Capture the cell that displays the provided text and extract its (X, Y) central coordinate. 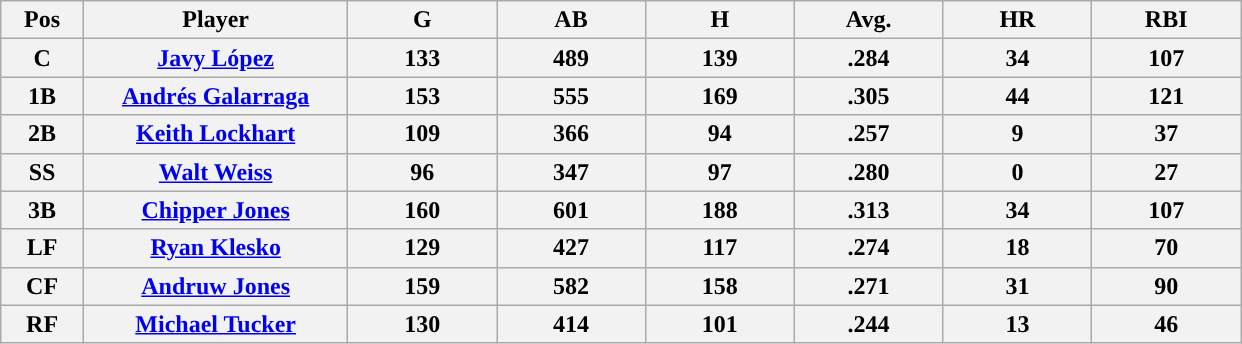
133 (422, 58)
94 (720, 134)
9 (1018, 134)
130 (422, 324)
.313 (868, 210)
46 (1166, 324)
117 (720, 248)
3B (42, 210)
.280 (868, 172)
31 (1018, 286)
366 (572, 134)
13 (1018, 324)
RF (42, 324)
Andruw Jones (215, 286)
.305 (868, 96)
160 (422, 210)
109 (422, 134)
18 (1018, 248)
2B (42, 134)
37 (1166, 134)
27 (1166, 172)
158 (720, 286)
555 (572, 96)
Javy López (215, 58)
Keith Lockhart (215, 134)
489 (572, 58)
427 (572, 248)
.244 (868, 324)
.284 (868, 58)
153 (422, 96)
0 (1018, 172)
96 (422, 172)
H (720, 20)
159 (422, 286)
44 (1018, 96)
1B (42, 96)
.274 (868, 248)
347 (572, 172)
Player (215, 20)
Michael Tucker (215, 324)
RBI (1166, 20)
414 (572, 324)
169 (720, 96)
G (422, 20)
AB (572, 20)
SS (42, 172)
Pos (42, 20)
Avg. (868, 20)
Andrés Galarraga (215, 96)
129 (422, 248)
101 (720, 324)
121 (1166, 96)
LF (42, 248)
70 (1166, 248)
139 (720, 58)
Chipper Jones (215, 210)
CF (42, 286)
HR (1018, 20)
601 (572, 210)
90 (1166, 286)
C (42, 58)
Ryan Klesko (215, 248)
97 (720, 172)
.271 (868, 286)
.257 (868, 134)
188 (720, 210)
Walt Weiss (215, 172)
582 (572, 286)
